Determine the (x, y) coordinate at the center of the cell enclosing the given text.  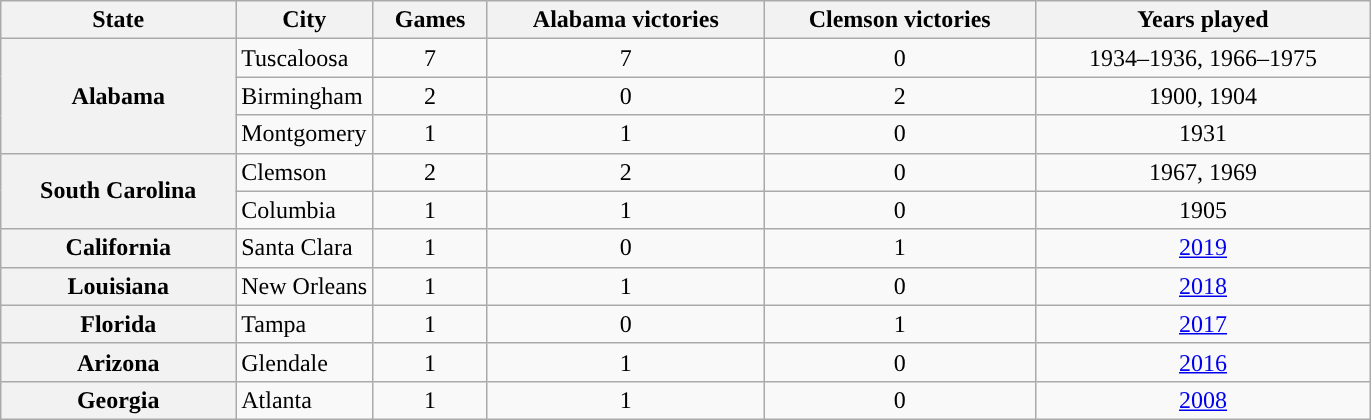
Birmingham (304, 96)
Arizona (118, 362)
2019 (1203, 248)
Atlanta (304, 400)
1931 (1203, 134)
Tuscaloosa (304, 58)
Years played (1203, 20)
Clemson (304, 172)
Columbia (304, 210)
Alabama victories (626, 20)
City (304, 20)
Louisiana (118, 286)
Clemson victories (900, 20)
South Carolina (118, 191)
Florida (118, 324)
New Orleans (304, 286)
1900, 1904 (1203, 96)
1934–1936, 1966–1975 (1203, 58)
1905 (1203, 210)
1967, 1969 (1203, 172)
Games (430, 20)
2018 (1203, 286)
Montgomery (304, 134)
California (118, 248)
Glendale (304, 362)
2008 (1203, 400)
2016 (1203, 362)
2017 (1203, 324)
Tampa (304, 324)
Santa Clara (304, 248)
Alabama (118, 96)
Georgia (118, 400)
State (118, 20)
